For the text-containing cell, return its midpoint in (x, y) coordinate format. 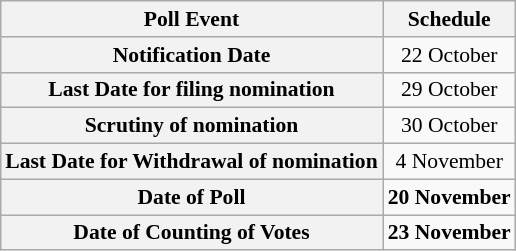
20 November (450, 197)
4 November (450, 161)
Date of Counting of Votes (192, 232)
Notification Date (192, 54)
Last Date for filing nomination (192, 90)
29 October (450, 90)
22 October (450, 54)
23 November (450, 232)
Scrutiny of nomination (192, 126)
Poll Event (192, 19)
30 October (450, 126)
Schedule (450, 19)
Last Date for Withdrawal of nomination (192, 161)
Date of Poll (192, 197)
